Identify which cell holds the provided text, then report its [X, Y] central coordinate. 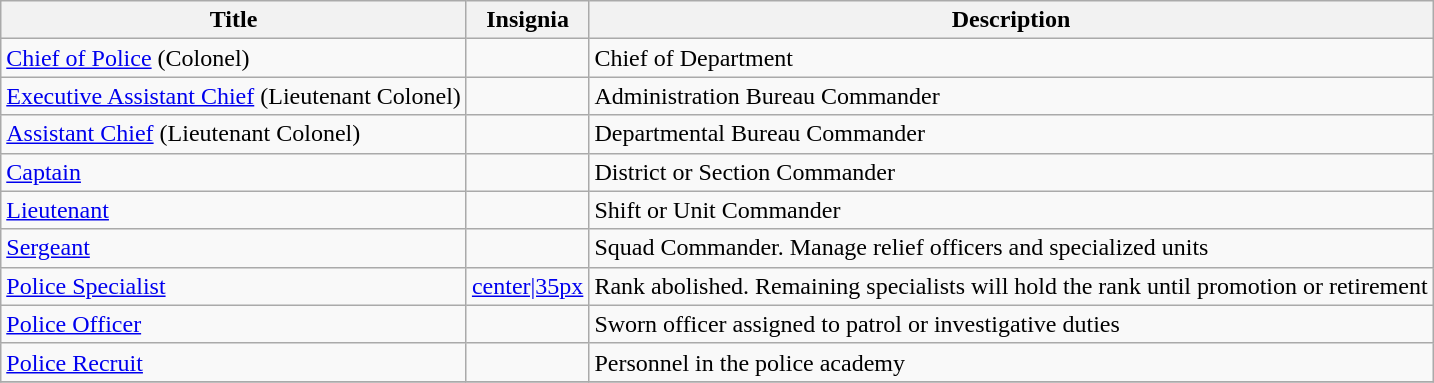
District or Section Commander [1011, 172]
Personnel in the police academy [1011, 362]
Sworn officer assigned to patrol or investigative duties [1011, 324]
Executive Assistant Chief (Lieutenant Colonel) [234, 96]
Shift or Unit Commander [1011, 210]
Departmental Bureau Commander [1011, 134]
Assistant Chief (Lieutenant Colonel) [234, 134]
Chief of Police (Colonel) [234, 58]
Administration Bureau Commander [1011, 96]
Captain [234, 172]
Police Recruit [234, 362]
Title [234, 20]
Rank abolished. Remaining specialists will hold the rank until promotion or retirement [1011, 286]
Sergeant [234, 248]
Lieutenant [234, 210]
Police Officer [234, 324]
Insignia [527, 20]
Description [1011, 20]
Police Specialist [234, 286]
Squad Commander. Manage relief officers and specialized units [1011, 248]
center|35px [527, 286]
Chief of Department [1011, 58]
